For the text-containing cell, return its midpoint in (X, Y) coordinate format. 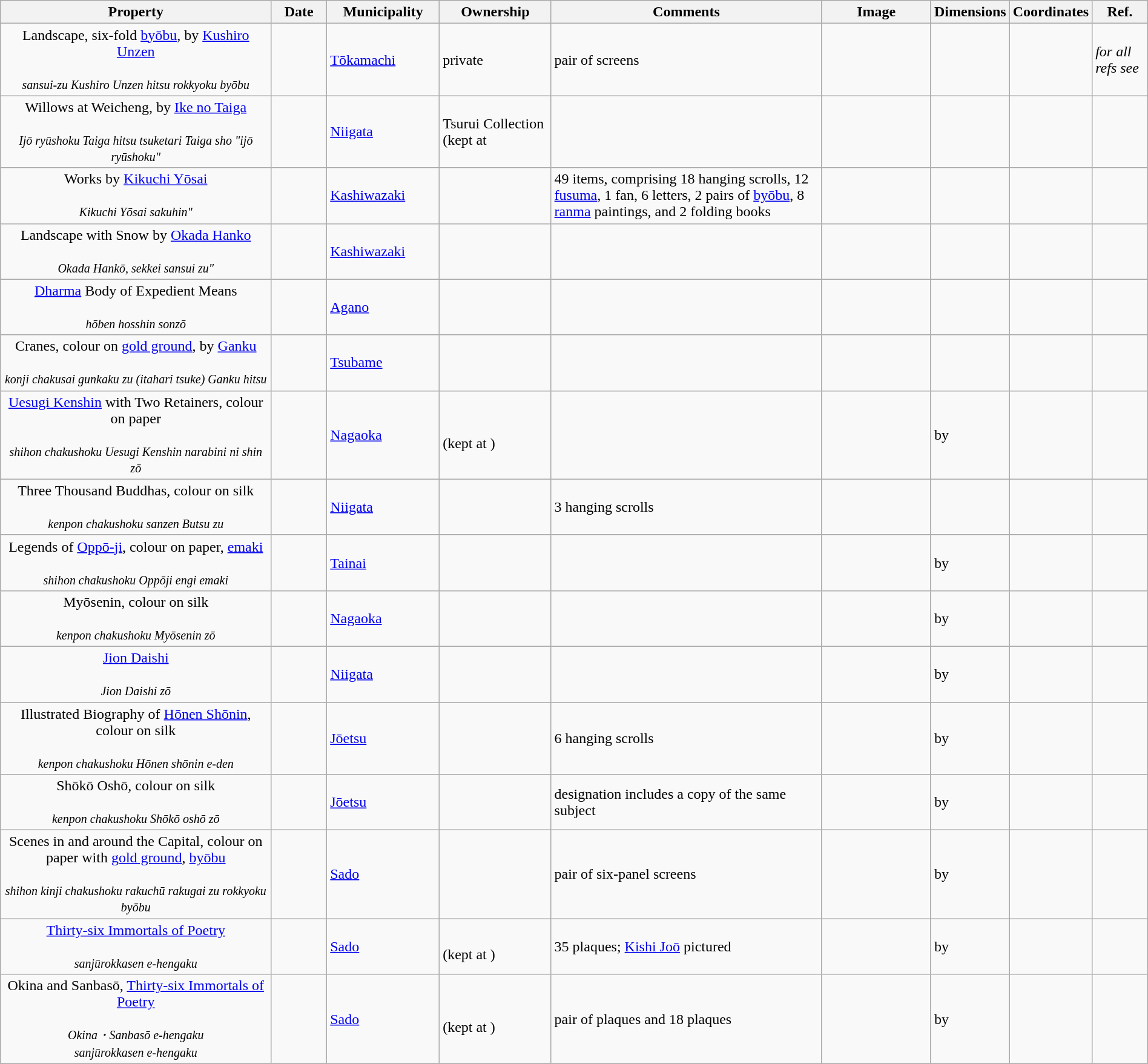
Municipality (383, 12)
for all refs see (1120, 59)
private (495, 59)
Ownership (495, 12)
Tōkamachi (383, 59)
pair of screens (687, 59)
Property (136, 12)
Dharma Body of Expedient Meanshōben hosshin sonzō (136, 307)
Scenes in and around the Capital, colour on paper with gold ground, byōbushihon kinji chakushoku rakuchū rakugai zu rokkyoku byōbu (136, 874)
Thirty-six Immortals of Poetrysanjūrokkasen e-hengaku (136, 947)
35 plaques; Kishi Joō pictured (687, 947)
pair of plaques and 18 plaques (687, 1019)
Uesugi Kenshin with Two Retainers, colour on papershihon chakushoku Uesugi Kenshin narabini ni shin zō (136, 435)
Agano (383, 307)
Shōkō Oshō, colour on silkkenpon chakushoku Shōkō oshō zō (136, 802)
Image (877, 12)
Cranes, colour on gold ground, by Gankukonji chakusai gunkaku zu (itahari tsuke) Ganku hitsu (136, 363)
Tainai (383, 563)
Jion DaishiJion Daishi zō (136, 674)
6 hanging scrolls (687, 739)
Tsubame (383, 363)
Legends of Oppō-ji, colour on paper, emakishihon chakushoku Oppōji engi emaki (136, 563)
Myōsenin, colour on silkkenpon chakushoku Myōsenin zō (136, 618)
Tsurui Collection(kept at (495, 132)
Dimensions (970, 12)
Landscape, six-fold byōbu, by Kushiro Unzensansui-zu Kushiro Unzen hitsu rokkyoku byōbu (136, 59)
Works by Kikuchi YōsaiKikuchi Yōsai sakuhin" (136, 196)
Okina and Sanbasō, Thirty-six Immortals of PoetryOkina・Sanbasō e-hengakusanjūrokkasen e-hengaku (136, 1019)
Three Thousand Buddhas, colour on silkkenpon chakushoku sanzen Butsu zu (136, 507)
Landscape with Snow by Okada HankoOkada Hankō, sekkei sansui zu" (136, 251)
3 hanging scrolls (687, 507)
pair of six-panel screens (687, 874)
Date (299, 12)
Ref. (1120, 12)
Coordinates (1051, 12)
49 items, comprising 18 hanging scrolls, 12 fusuma, 1 fan, 6 letters, 2 pairs of byōbu, 8 ranma paintings, and 2 folding books (687, 196)
designation includes a copy of the same subject (687, 802)
Willows at Weicheng, by Ike no TaigaIjō ryūshoku Taiga hitsu tsuketari Taiga sho "ijō ryūshoku" (136, 132)
Comments (687, 12)
Illustrated Biography of Hōnen Shōnin, colour on silkkenpon chakushoku Hōnen shōnin e-den (136, 739)
